Determine the [X, Y] coordinate at the center of the cell enclosing the given text.  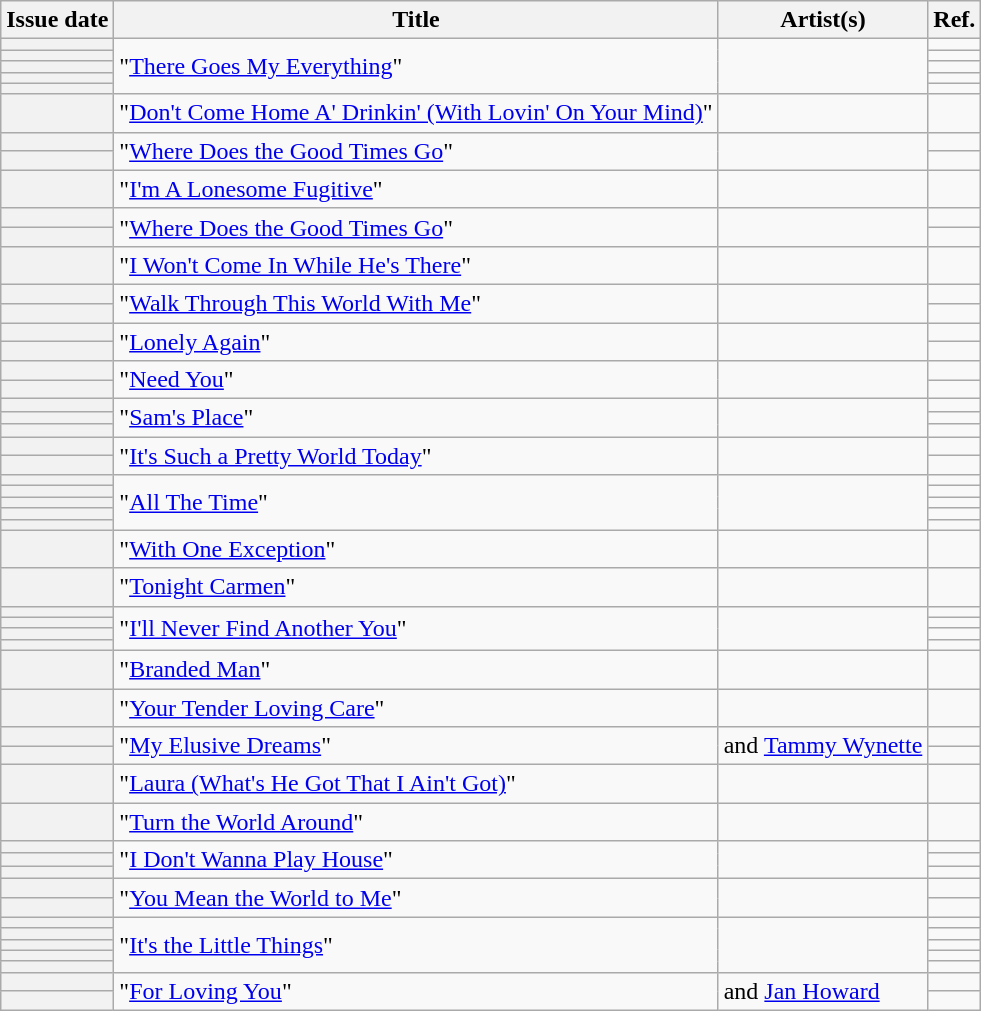
"I Don't Wanna Play House" [416, 860]
and Tammy Wynette [823, 746]
"With One Exception" [416, 549]
Ref. [954, 20]
"Branded Man" [416, 669]
"There Goes My Everything" [416, 66]
"It's Such a Pretty World Today" [416, 456]
"Turn the World Around" [416, 822]
"Your Tender Loving Care" [416, 707]
Title [416, 20]
"Need You" [416, 380]
"I'm A Lonesome Fugitive" [416, 189]
"I'll Never Find Another You" [416, 628]
"All The Time" [416, 502]
Issue date [58, 20]
and Jan Howard [823, 991]
"I Won't Come In While He's There" [416, 265]
"Sam's Place" [416, 418]
"It's the Little Things" [416, 944]
"Lonely Again" [416, 341]
"Don't Come Home A' Drinkin' (With Lovin' On Your Mind)" [416, 113]
"Laura (What's He Got That I Ain't Got)" [416, 784]
"For Loving You" [416, 991]
"Tonight Carmen" [416, 587]
"You Mean the World to Me" [416, 898]
"My Elusive Dreams" [416, 746]
"Walk Through This World With Me" [416, 303]
Artist(s) [823, 20]
